Identify which cell holds the provided text, then report its [x, y] central coordinate. 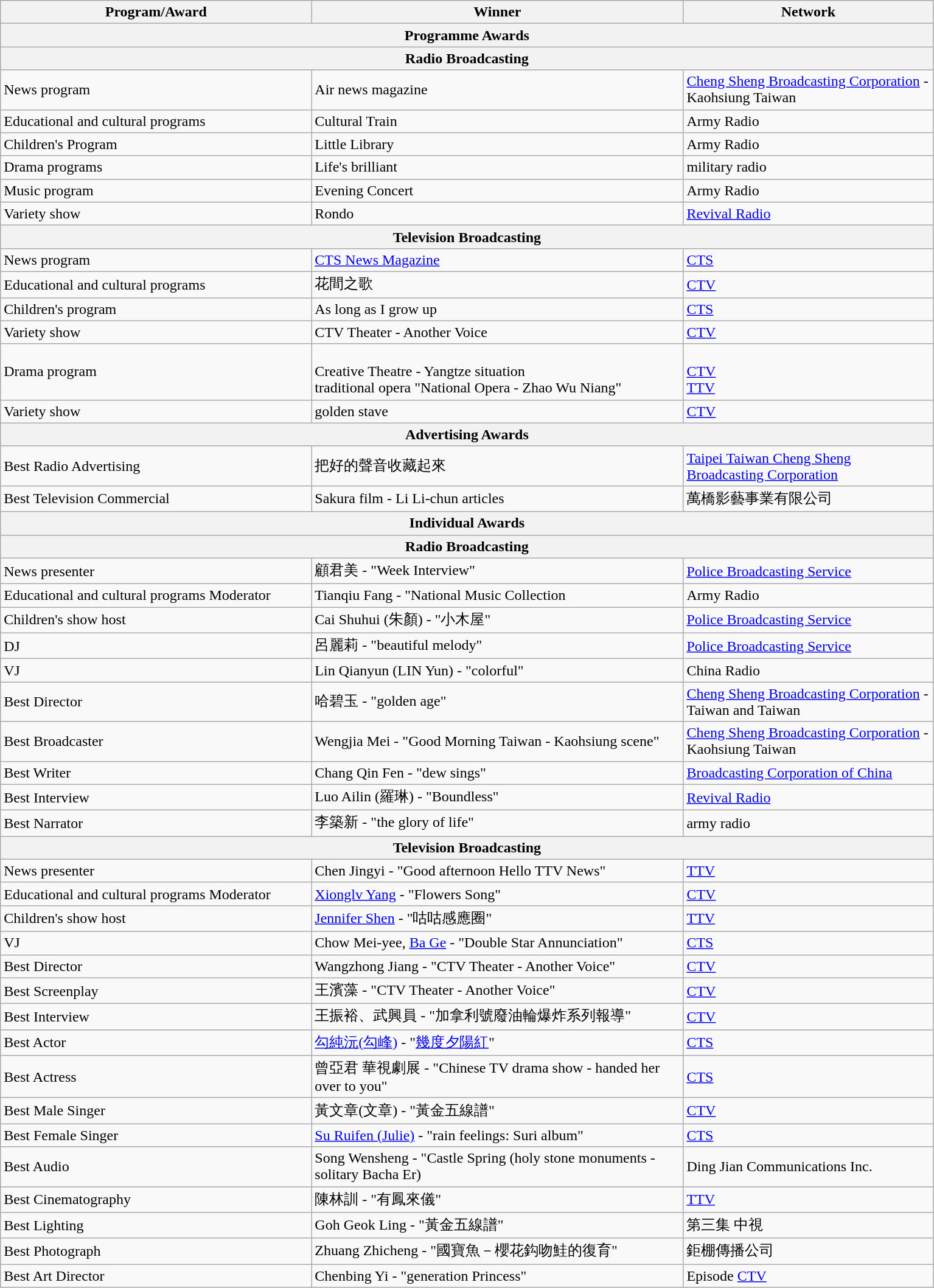
黃文章(文章) - "黃金五線譜" [498, 1111]
CTV TTV [808, 372]
Drama programs [156, 167]
Best Cinematography [156, 1200]
Lin Qianyun (LIN Yun) - "colorful" [498, 670]
Chang Qin Fen - "dew sings" [498, 773]
Drama program [156, 372]
Evening Concert [498, 190]
鉅棚傳播公司 [808, 1251]
哈碧玉 - "golden age" [498, 702]
As long as I grow up [498, 309]
Broadcasting Corporation of China [808, 773]
花間之歌 [498, 285]
Su Ruifen (Julie) - "rain feelings: Suri album" [498, 1135]
Best Television Commercial [156, 499]
王濱藻 - "CTV Theater - Another Voice" [498, 990]
Cai Shuhui (朱顏) - "小木屋" [498, 621]
CTV Theater - Another Voice [498, 332]
Winner [498, 12]
DJ [156, 646]
Chow Mei-yee, Ba Ge - "Double Star Annunciation" [498, 943]
golden stave [498, 411]
Creative Theatre - Yangtze situation traditional opera "National Opera - Zhao Wu Niang" [498, 372]
Best Writer [156, 773]
Tianqiu Fang - "National Music Collection [498, 596]
Best Female Singer [156, 1135]
Life's brilliant [498, 167]
Best Broadcaster [156, 741]
Children's program [156, 309]
勾純沅(勾峰) - "幾度夕陽紅" [498, 1043]
Zhuang Zhicheng - "國寶魚－櫻花鈎吻鮭的復育" [498, 1251]
Children's Program [156, 144]
Best Screenplay [156, 990]
Program/Award [156, 12]
Chen Jingyi - "Good afternoon Hello TTV News" [498, 871]
王振裕、武興員 - "加拿利號廢油輪爆炸系列報導" [498, 1017]
army radio [808, 824]
Programme Awards [467, 35]
Best Art Director [156, 1276]
Cultural Train [498, 121]
China Radio [808, 670]
Air news magazine [498, 90]
Xionglv Yang - "Flowers Song" [498, 894]
呂麗莉 - "beautiful melody" [498, 646]
把好的聲音收藏起來 [498, 466]
Best Lighting [156, 1225]
Advertising Awards [467, 434]
Song Wensheng - "Castle Spring (holy stone monuments - solitary Bacha Er) [498, 1167]
military radio [808, 167]
Little Library [498, 144]
Wangzhong Jiang - "CTV Theater - Another Voice" [498, 966]
Goh Geok Ling - "黃金五線譜" [498, 1225]
Best Narrator [156, 824]
Ding Jian Communications Inc. [808, 1167]
Best Actor [156, 1043]
陳林訓 - "有鳳來儀" [498, 1200]
萬橋影藝事業有限公司 [808, 499]
顧君美 - "Week Interview" [498, 571]
Best Actress [156, 1077]
Network [808, 12]
Rondo [498, 214]
第三集 中視 [808, 1225]
Chenbing Yi - "generation Princess" [498, 1276]
Best Audio [156, 1167]
李築新 - "the glory of life" [498, 824]
Individual Awards [467, 523]
Wengjia Mei - "Good Morning Taiwan - Kaohsiung scene" [498, 741]
Jennifer Shen - "咕咕感應圈" [498, 919]
Best Photograph [156, 1251]
Cheng Sheng Broadcasting Corporation - Taiwan and Taiwan [808, 702]
CTS News Magazine [498, 260]
Best Radio Advertising [156, 466]
Taipei Taiwan Cheng Sheng Broadcasting Corporation [808, 466]
Luo Ailin (羅琳) - "Boundless" [498, 797]
Episode CTV [808, 1276]
Music program [156, 190]
Sakura film - Li Li-chun articles [498, 499]
曾亞君 華視劇展 - "Chinese TV drama show - handed her over to you" [498, 1077]
Best Male Singer [156, 1111]
